Return the (x, y) coordinate for the center point of the cell that contains the specified text.  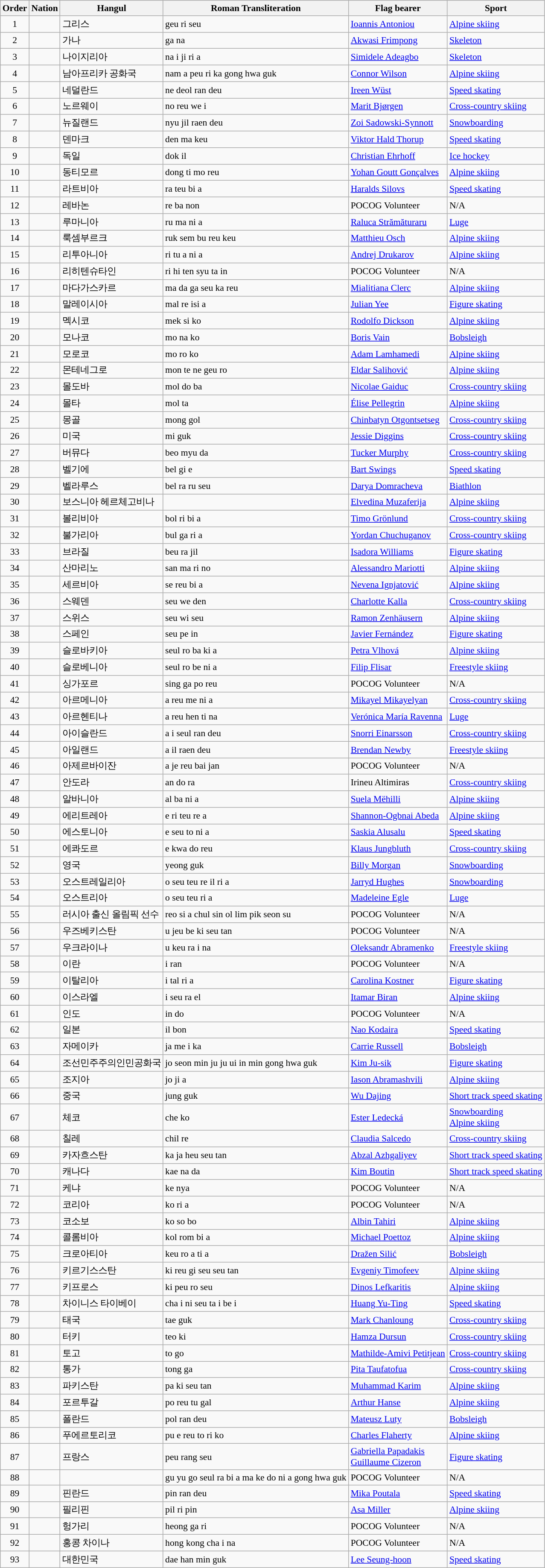
Michael Poettoz (398, 1237)
59 (15, 980)
Klaus Jungbluth (398, 849)
Charlotte Kalla (398, 601)
82 (15, 1370)
Itamar Biran (398, 998)
to go (256, 1353)
51 (15, 849)
nam a peu ri ka gong hwa guk (256, 73)
72 (15, 1205)
덴마크 (112, 139)
bel gi e (256, 470)
세르비아 (112, 585)
Huang Yu-Ting (398, 1303)
53 (15, 881)
아제르바이잔 (112, 766)
Connor Wilson (398, 73)
dong ti mo reu (256, 173)
Kim Ju-sik (398, 1063)
Ireen Wüst (398, 90)
체코 (112, 1117)
Gabriella PapadakisGuillaume Cizeron (398, 1457)
60 (15, 998)
79 (15, 1320)
콜롬비아 (112, 1237)
키프로스 (112, 1287)
47 (15, 783)
Iason Abramashvili (398, 1079)
폴란드 (112, 1419)
seul ro ba ki a (256, 651)
12 (15, 206)
sing ga po reu (256, 684)
Eldar Salihović (398, 371)
리히텐슈타인 (112, 272)
chil re (256, 1138)
26 (15, 436)
1 (15, 24)
Asa Miller (398, 1510)
Snorri Einarsson (398, 734)
geu ri seu (256, 24)
Isadora Williams (398, 552)
se reu bi a (256, 585)
Simidele Adeagbo (398, 57)
홍콩 차이나 (112, 1543)
SnowboardingAlpine skiing (496, 1117)
Flag bearer (398, 8)
Arthur Hanse (398, 1402)
a reu me ni a (256, 700)
태국 (112, 1320)
86 (15, 1436)
27 (15, 453)
네덜란드 (112, 90)
mal re isi a (256, 304)
카자흐스탄 (112, 1156)
i ran (256, 964)
마다가스카르 (112, 288)
레바논 (112, 206)
몬테네그로 (112, 371)
hong kong cha i na (256, 1543)
56 (15, 931)
bol ri bi a (256, 519)
Mikayel Mikayelyan (398, 700)
노르웨이 (112, 107)
Viktor Hald Thorup (398, 139)
ru ma ni a (256, 222)
Mateusz Luty (398, 1419)
62 (15, 1030)
Charles Flaherty (398, 1436)
heong ga ri (256, 1526)
Darya Domracheva (398, 486)
스웨덴 (112, 601)
푸에르토리코 (112, 1436)
al ba ni a (256, 799)
Marit Bjørgen (398, 107)
81 (15, 1353)
teo ki (256, 1337)
루마니아 (112, 222)
46 (15, 766)
가나 (112, 40)
77 (15, 1287)
파키스탄 (112, 1386)
33 (15, 552)
남아프리카 공화국 (112, 73)
3 (15, 57)
Adam Lamhamedi (398, 354)
나이지리아 (112, 57)
45 (15, 750)
kol rom bi a (256, 1237)
84 (15, 1402)
슬로베니아 (112, 667)
32 (15, 535)
ne deol ran deu (256, 90)
산마리노 (112, 568)
Jessie Diggins (398, 436)
93 (15, 1559)
Nicolae Gaiduc (398, 387)
jo ji a (256, 1079)
74 (15, 1237)
35 (15, 585)
Sport (496, 8)
13 (15, 222)
Jarryd Hughes (398, 881)
seu pe in (256, 635)
오스트리아 (112, 898)
코소보 (112, 1221)
25 (15, 420)
36 (15, 601)
64 (15, 1063)
키르기스스탄 (112, 1271)
보스니아 헤르체고비나 (112, 502)
cha i ni seu ta i be i (256, 1303)
pa ki seu tan (256, 1386)
독일 (112, 156)
Nao Kodaira (398, 1030)
ke nya (256, 1188)
핀란드 (112, 1494)
10 (15, 173)
22 (15, 371)
Mika Poutala (398, 1494)
55 (15, 915)
이탈리아 (112, 980)
Roman Transliteration (256, 8)
Nation (44, 8)
Dražen Silić (398, 1255)
ki reu gi seu seu tan (256, 1271)
Order (15, 8)
ra teu bi a (256, 189)
Boris Vain (398, 337)
mo ro ko (256, 354)
모나코 (112, 337)
조선민주주의인민공화국 (112, 1063)
37 (15, 617)
a reu hen ti na (256, 717)
dae han min guk (256, 1559)
nyu jil raen deu (256, 123)
Ramon Zenhäusern (398, 617)
den ma keu (256, 139)
keu ro a ti a (256, 1255)
57 (15, 948)
Julian Yee (398, 304)
Lee Seung-hoon (398, 1559)
43 (15, 717)
bel ra ru seu (256, 486)
re ba non (256, 206)
터키 (112, 1337)
그리스 (112, 24)
Elvedina Muzaferija (398, 502)
대한민국 (112, 1559)
몰도바 (112, 387)
18 (15, 304)
mek si ko (256, 321)
11 (15, 189)
54 (15, 898)
71 (15, 1188)
u jeu be ki seu tan (256, 931)
seul ro be ni a (256, 667)
50 (15, 832)
우크라이나 (112, 948)
i seu ra el (256, 998)
라트비아 (112, 189)
63 (15, 1047)
ko ri a (256, 1205)
mo na ko (256, 337)
ga na (256, 40)
Yordan Chuchuganov (398, 535)
Dinos Lefkaritis (398, 1287)
Haralds Silovs (398, 189)
66 (15, 1096)
jo seon min ju ju ui in min gong hwa guk (256, 1063)
ja me i ka (256, 1047)
Abzal Azhgaliyev (398, 1156)
mol ta (256, 403)
70 (15, 1172)
Madeleine Egle (398, 898)
아르헨티나 (112, 717)
mong gol (256, 420)
pol ran deu (256, 1419)
Petra Vlhová (398, 651)
Timo Grönlund (398, 519)
몽골 (112, 420)
40 (15, 667)
ma da ga seu ka reu (256, 288)
우즈베키스탄 (112, 931)
seu we den (256, 601)
Suela Mëhilli (398, 799)
34 (15, 568)
Bart Swings (398, 470)
아르메니아 (112, 700)
o seu teu ri a (256, 898)
31 (15, 519)
에콰도르 (112, 849)
peu rang seu (256, 1457)
17 (15, 288)
Evgeniy Timofeev (398, 1271)
Biathlon (496, 486)
mon te ne geu ro (256, 371)
Muhammad Karim (398, 1386)
Carolina Kostner (398, 980)
칠레 (112, 1138)
a je reu bai jan (256, 766)
이란 (112, 964)
an do ra (256, 783)
Christian Ehrhoff (398, 156)
필리핀 (112, 1510)
75 (15, 1255)
벨라루스 (112, 486)
tong ga (256, 1370)
8 (15, 139)
mi guk (256, 436)
캐나다 (112, 1172)
일본 (112, 1030)
42 (15, 700)
Javier Fernández (398, 635)
프랑스 (112, 1457)
a il raen deu (256, 750)
4 (15, 73)
e seu to ni a (256, 832)
조지아 (112, 1079)
a i seul ran deu (256, 734)
Rodolfo Dickson (398, 321)
73 (15, 1221)
seu wi seu (256, 617)
토고 (112, 1353)
Mialitiana Clerc (398, 288)
dok il (256, 156)
yeong guk (256, 865)
알바니아 (112, 799)
자메이카 (112, 1047)
85 (15, 1419)
87 (15, 1457)
ri tu a ni a (256, 255)
20 (15, 337)
pin ran deu (256, 1494)
che ko (256, 1117)
ri hi ten syu ta in (256, 272)
91 (15, 1526)
in do (256, 1014)
80 (15, 1337)
kae na da (256, 1172)
Yohan Goutt Gonçalves (398, 173)
차이니스 타이베이 (112, 1303)
65 (15, 1079)
15 (15, 255)
에리트레아 (112, 816)
2 (15, 40)
Saskia Alusalu (398, 832)
이스라엘 (112, 998)
ruk sem bu reu keu (256, 238)
크로아티아 (112, 1255)
reo si a chul sin ol lim pik seon su (256, 915)
Pita Taufatofua (398, 1370)
beu ra jil (256, 552)
69 (15, 1156)
스위스 (112, 617)
Hangul (112, 8)
Akwasi Frimpong (398, 40)
ki peu ro seu (256, 1287)
24 (15, 403)
볼리비아 (112, 519)
76 (15, 1271)
Alessandro Mariotti (398, 568)
Ioannis Antoniou (398, 24)
Billy Morgan (398, 865)
Mark Chanloung (398, 1320)
89 (15, 1494)
Wu Dajing (398, 1096)
52 (15, 865)
58 (15, 964)
ka ja heu seu tan (256, 1156)
6 (15, 107)
안도라 (112, 783)
아일랜드 (112, 750)
멕시코 (112, 321)
67 (15, 1117)
44 (15, 734)
Nevena Ignjatović (398, 585)
beo myu da (256, 453)
Zoi Sadowski-Synnott (398, 123)
미국 (112, 436)
19 (15, 321)
Kim Boutin (398, 1172)
92 (15, 1543)
ko so bo (256, 1221)
에스토니아 (112, 832)
Raluca Strămăturaru (398, 222)
16 (15, 272)
na i ji ri a (256, 57)
23 (15, 387)
말레이시아 (112, 304)
48 (15, 799)
30 (15, 502)
i tal ri a (256, 980)
몰타 (112, 403)
Tucker Murphy (398, 453)
Claudia Salcedo (398, 1138)
오스트레일리아 (112, 881)
bul ga ri a (256, 535)
29 (15, 486)
Ice hockey (496, 156)
mol do ba (256, 387)
88 (15, 1477)
Shannon-Ogbnai Abeda (398, 816)
브라질 (112, 552)
jung guk (256, 1096)
Albin Tahiri (398, 1221)
영국 (112, 865)
9 (15, 156)
41 (15, 684)
78 (15, 1303)
5 (15, 90)
Brendan Newby (398, 750)
Filip Flisar (398, 667)
o seu teu re il ri a (256, 881)
49 (15, 816)
e ri teu re a (256, 816)
90 (15, 1510)
Mathilde-Amivi Petitjean (398, 1353)
헝가리 (112, 1526)
14 (15, 238)
벨기에 (112, 470)
룩셈부르크 (112, 238)
pu e reu to ri ko (256, 1436)
Matthieu Osch (398, 238)
케냐 (112, 1188)
버뮤다 (112, 453)
7 (15, 123)
중국 (112, 1096)
Chinbatyn Otgontsetseg (398, 420)
no reu we i (256, 107)
il bon (256, 1030)
Hamza Dursun (398, 1337)
83 (15, 1386)
뉴질랜드 (112, 123)
코리아 (112, 1205)
슬로바키아 (112, 651)
인도 (112, 1014)
u keu ra i na (256, 948)
스페인 (112, 635)
po reu tu gal (256, 1402)
68 (15, 1138)
포르투갈 (112, 1402)
러시아 출신 올림픽 선수 (112, 915)
61 (15, 1014)
Verónica María Ravenna (398, 717)
Ester Ledecká (398, 1117)
tae guk (256, 1320)
san ma ri no (256, 568)
싱가포르 (112, 684)
Oleksandr Abramenko (398, 948)
21 (15, 354)
동티모르 (112, 173)
불가리아 (112, 535)
28 (15, 470)
Élise Pellegrin (398, 403)
리투아니아 (112, 255)
아이슬란드 (112, 734)
모로코 (112, 354)
pil ri pin (256, 1510)
39 (15, 651)
gu yu go seul ra bi a ma ke do ni a gong hwa guk (256, 1477)
Andrej Drukarov (398, 255)
Irineu Altimiras (398, 783)
38 (15, 635)
통가 (112, 1370)
Carrie Russell (398, 1047)
e kwa do reu (256, 849)
